Extract the [x, y] coordinate from the center of the cell holding the provided text.  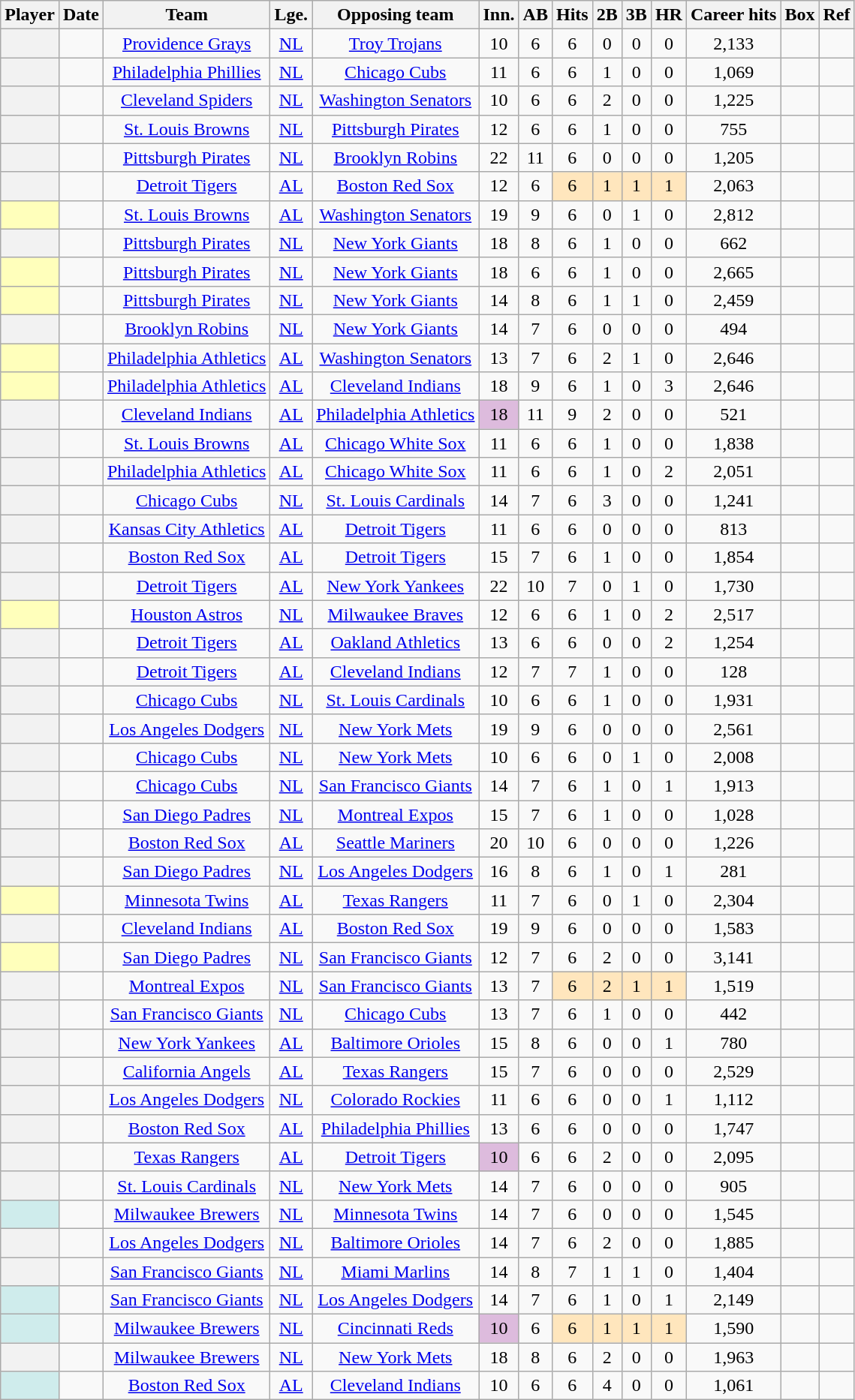
Hits [572, 15]
2,095 [733, 1157]
Kansas City Athletics [186, 529]
1,747 [733, 1128]
3,141 [733, 957]
Career hits [733, 15]
3B [637, 15]
1,226 [733, 843]
1,069 [733, 72]
Troy Trojans [396, 44]
1,838 [733, 443]
2,812 [733, 215]
2,665 [733, 272]
2,063 [733, 186]
813 [733, 529]
1,112 [733, 1100]
Cleveland Spiders [186, 101]
1,241 [733, 500]
Colorado Rockies [396, 1100]
Oakland Athletics [396, 643]
281 [733, 872]
Opposing team [396, 15]
755 [733, 129]
Cincinnati Reds [396, 1329]
Milwaukee Braves [396, 614]
2,459 [733, 300]
1,590 [733, 1329]
1,854 [733, 557]
16 [498, 872]
4 [607, 1386]
2B [607, 15]
1,028 [733, 814]
AB [535, 15]
442 [733, 1014]
1,583 [733, 929]
662 [733, 243]
Houston Astros [186, 614]
1,730 [733, 586]
Lge. [291, 15]
2,133 [733, 44]
Miami Marlins [396, 1272]
Providence Grays [186, 44]
494 [733, 329]
Box [800, 15]
2,561 [733, 729]
1,205 [733, 158]
521 [733, 415]
2,517 [733, 614]
2,149 [733, 1300]
1,061 [733, 1386]
2,051 [733, 472]
2,008 [733, 757]
20 [498, 843]
1,931 [733, 700]
780 [733, 1043]
Ref [836, 15]
Team [186, 15]
Seattle Mariners [396, 843]
1,885 [733, 1242]
1,913 [733, 786]
California Angels [186, 1071]
1,545 [733, 1214]
905 [733, 1185]
128 [733, 671]
1,519 [733, 986]
HR [668, 15]
1,254 [733, 643]
2,304 [733, 900]
1,225 [733, 101]
2,529 [733, 1071]
1,963 [733, 1357]
1,404 [733, 1272]
Date [81, 15]
Inn. [498, 15]
Player [30, 15]
